Identify which cell holds the provided text, then report its (X, Y) central coordinate. 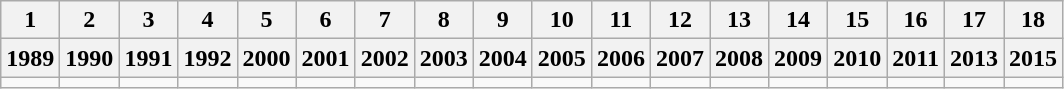
1990 (90, 58)
2011 (916, 58)
2000 (266, 58)
4 (208, 20)
5 (266, 20)
16 (916, 20)
2009 (798, 58)
2001 (326, 58)
2008 (740, 58)
2007 (680, 58)
1992 (208, 58)
2015 (1034, 58)
2005 (562, 58)
2006 (620, 58)
8 (444, 20)
2010 (858, 58)
6 (326, 20)
2 (90, 20)
2004 (502, 58)
2013 (974, 58)
7 (384, 20)
2003 (444, 58)
10 (562, 20)
15 (858, 20)
13 (740, 20)
2002 (384, 58)
12 (680, 20)
11 (620, 20)
1 (30, 20)
17 (974, 20)
1989 (30, 58)
18 (1034, 20)
1991 (148, 58)
3 (148, 20)
14 (798, 20)
9 (502, 20)
